Find where the given text appears and provide that cell's center as [x, y] coordinate. 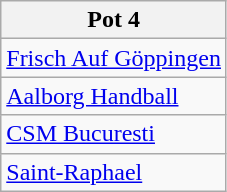
Saint-Raphael [114, 172]
Aalborg Handball [114, 96]
Pot 4 [114, 20]
CSM Bucuresti [114, 134]
Frisch Auf Göppingen [114, 58]
